Return the (x, y) coordinate for the center point of the cell that contains the specified text.  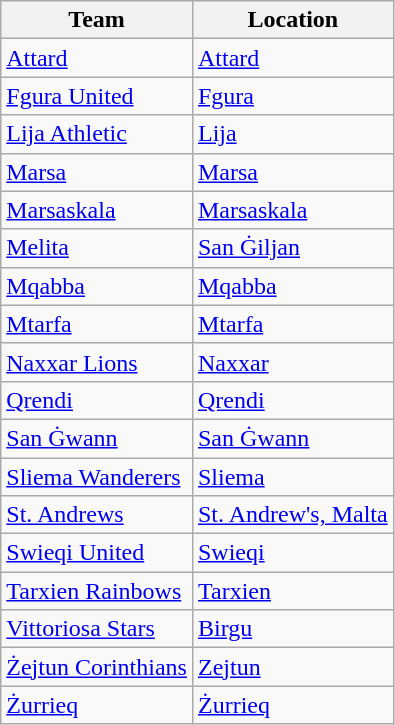
Swieqi (292, 553)
Żejtun Corinthians (97, 667)
Sliema Wanderers (97, 477)
Tarxien Rainbows (97, 591)
Swieqi United (97, 553)
Naxxar (292, 362)
Sliema (292, 477)
Naxxar Lions (97, 362)
Lija Athletic (97, 134)
San Ġiljan (292, 248)
Melita (97, 248)
Tarxien (292, 591)
Lija (292, 134)
Birgu (292, 629)
Fgura (292, 96)
Team (97, 20)
Location (292, 20)
Zejtun (292, 667)
Vittoriosa Stars (97, 629)
St. Andrew's, Malta (292, 515)
St. Andrews (97, 515)
Fgura United (97, 96)
